Search for the cell housing the specified text and yield its [X, Y] center coordinate. 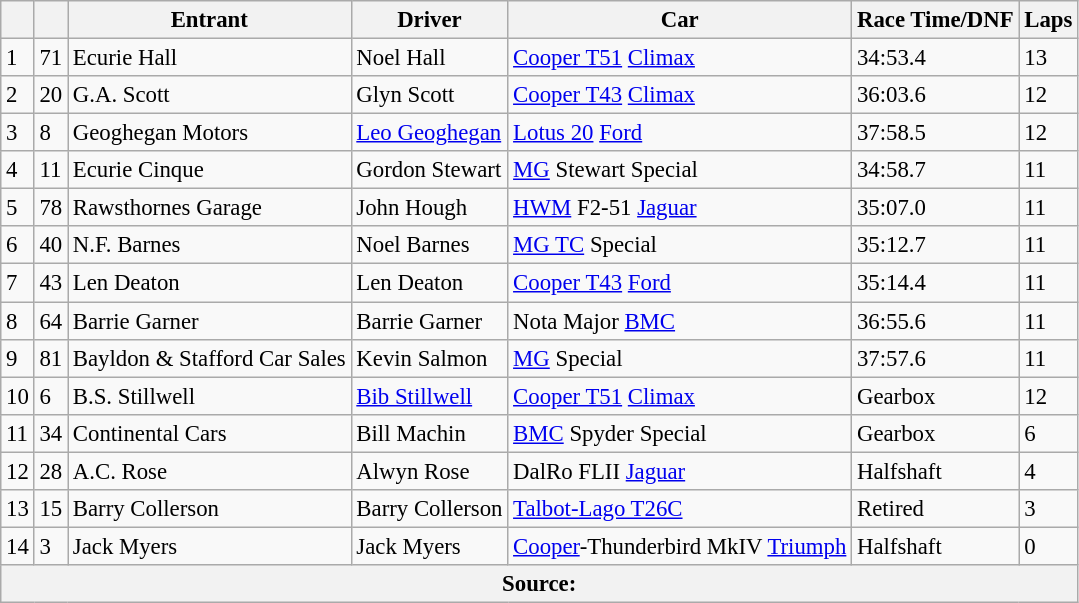
Car [680, 20]
Cooper-Thunderbird MkIV Triumph [680, 546]
36:03.6 [936, 95]
Geoghegan Motors [210, 133]
81 [50, 358]
Alwyn Rose [430, 471]
2 [18, 95]
34:58.7 [936, 170]
37:57.6 [936, 358]
B.S. Stillwell [210, 396]
HWM F2-51 Jaguar [680, 208]
34:53.4 [936, 58]
Laps [1048, 20]
78 [50, 208]
Leo Geoghegan [430, 133]
Cooper T43 Climax [680, 95]
9 [18, 358]
Bib Stillwell [430, 396]
John Hough [430, 208]
A.C. Rose [210, 471]
Noel Hall [430, 58]
Kevin Salmon [430, 358]
36:55.6 [936, 321]
Retired [936, 509]
Entrant [210, 20]
MG Special [680, 358]
34 [50, 433]
14 [18, 546]
40 [50, 245]
MG Stewart Special [680, 170]
64 [50, 321]
Cooper T43 Ford [680, 283]
BMC Spyder Special [680, 433]
35:14.4 [936, 283]
35:12.7 [936, 245]
35:07.0 [936, 208]
Ecurie Cinque [210, 170]
71 [50, 58]
Driver [430, 20]
0 [1048, 546]
DalRo FLII Jaguar [680, 471]
7 [18, 283]
Bill Machin [430, 433]
N.F. Barnes [210, 245]
Noel Barnes [430, 245]
20 [50, 95]
Lotus 20 Ford [680, 133]
Continental Cars [210, 433]
10 [18, 396]
37:58.5 [936, 133]
Glyn Scott [430, 95]
1 [18, 58]
Talbot-Lago T26C [680, 509]
15 [50, 509]
Bayldon & Stafford Car Sales [210, 358]
Nota Major BMC [680, 321]
43 [50, 283]
MG TC Special [680, 245]
5 [18, 208]
Ecurie Hall [210, 58]
Race Time/DNF [936, 20]
Gordon Stewart [430, 170]
Source: [540, 584]
28 [50, 471]
Rawsthornes Garage [210, 208]
G.A. Scott [210, 95]
